Provide the (X, Y) coordinate of the cell's center where the given text is located.  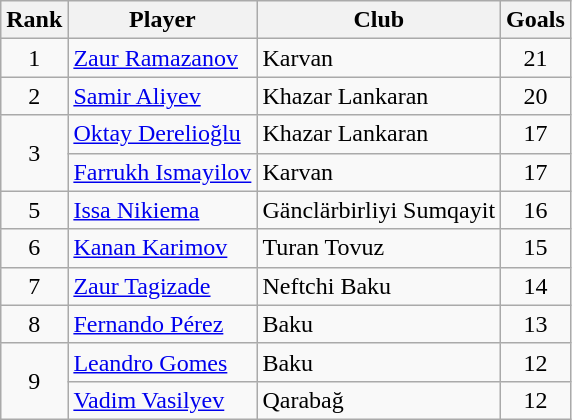
Zaur Ramazanov (162, 58)
Goals (536, 20)
14 (536, 286)
13 (536, 324)
Fernando Pérez (162, 324)
Qarabağ (379, 400)
8 (34, 324)
3 (34, 153)
Player (162, 20)
Leandro Gomes (162, 362)
Neftchi Baku (379, 286)
21 (536, 58)
Club (379, 20)
Samir Aliyev (162, 96)
5 (34, 210)
1 (34, 58)
15 (536, 248)
9 (34, 381)
Oktay Derelioğlu (162, 134)
Vadim Vasilyev (162, 400)
Turan Tovuz (379, 248)
Rank (34, 20)
2 (34, 96)
6 (34, 248)
Issa Nikiema (162, 210)
20 (536, 96)
Farrukh Ismayilov (162, 172)
7 (34, 286)
Zaur Tagizade (162, 286)
16 (536, 210)
Kanan Karimov (162, 248)
Gänclärbirliyi Sumqayit (379, 210)
